For the text-containing cell, return its midpoint in (x, y) coordinate format. 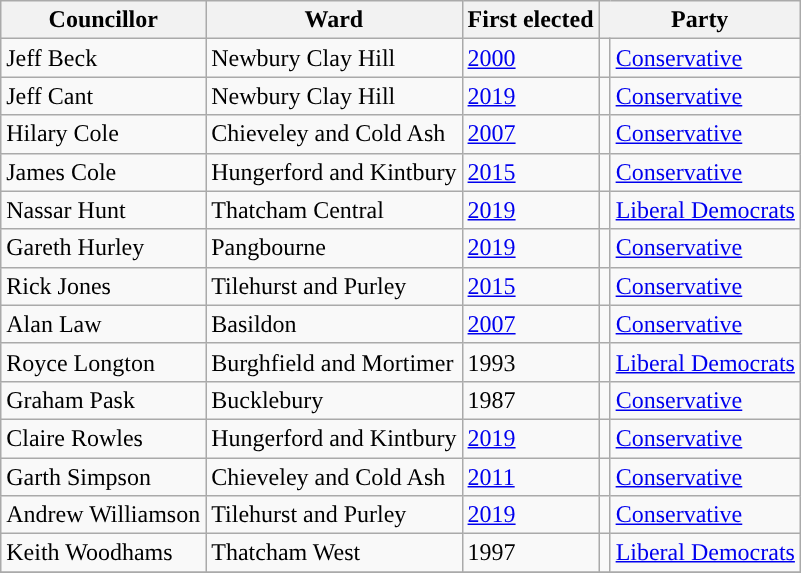
Royce Longton (104, 362)
Andrew Williamson (104, 515)
Ward (334, 20)
Claire Rowles (104, 438)
Graham Pask (104, 400)
Gareth Hurley (104, 248)
Burghfield and Mortimer (334, 362)
Councillor (104, 20)
First elected (530, 20)
Jeff Cant (104, 96)
2011 (530, 477)
2000 (530, 58)
Bucklebury (334, 400)
Jeff Beck (104, 58)
Thatcham West (334, 553)
Pangbourne (334, 248)
Alan Law (104, 324)
Basildon (334, 324)
Keith Woodhams (104, 553)
Rick Jones (104, 286)
Nassar Hunt (104, 210)
Party (700, 20)
Garth Simpson (104, 477)
James Cole (104, 172)
1997 (530, 553)
Hilary Cole (104, 134)
1993 (530, 362)
Thatcham Central (334, 210)
1987 (530, 400)
